Scan for the cell matching the given text and deliver its [x, y] coordinate at center. 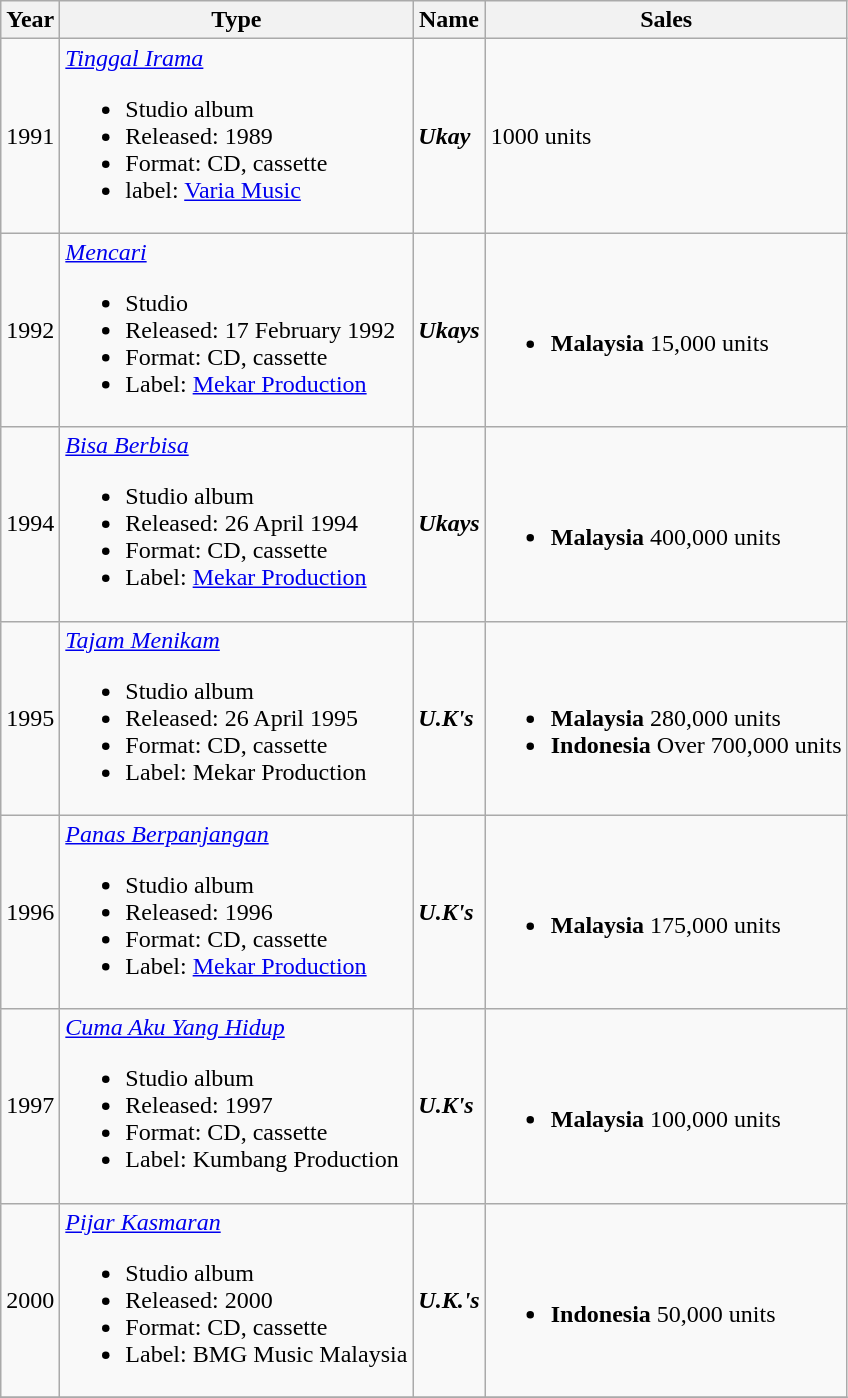
Malaysia 175,000 units [666, 912]
Bisa BerbisaStudio albumReleased: 26 April 1994Format: CD, cassetteLabel: Mekar Production [236, 524]
Tajam MenikamStudio albumReleased: 26 April 1995Format: CD, cassetteLabel: Mekar Production [236, 718]
2000 [30, 1300]
Pijar KasmaranStudio albumReleased: 2000Format: CD, cassetteLabel: BMG Music Malaysia [236, 1300]
1992 [30, 330]
Tinggal IramaStudio albumReleased: 1989Format: CD, cassettelabel: Varia Music [236, 136]
MencariStudioReleased: 17 February 1992Format: CD, cassetteLabel: Mekar Production [236, 330]
Sales [666, 20]
Cuma Aku Yang HidupStudio albumReleased: 1997Format: CD, cassetteLabel: Kumbang Production [236, 1106]
1997 [30, 1106]
1994 [30, 524]
Panas BerpanjanganStudio albumReleased: 1996Format: CD, cassetteLabel: Mekar Production [236, 912]
Malaysia 280,000 unitsIndonesia Over 700,000 units [666, 718]
1991 [30, 136]
Indonesia 50,000 units [666, 1300]
Type [236, 20]
1000 units [666, 136]
1996 [30, 912]
Name [449, 20]
Ukay [449, 136]
1995 [30, 718]
Malaysia 400,000 units [666, 524]
Malaysia 100,000 units [666, 1106]
Malaysia 15,000 units [666, 330]
U.K.'s [449, 1300]
Year [30, 20]
